Scan for the cell matching the given text and deliver its (X, Y) coordinate at center. 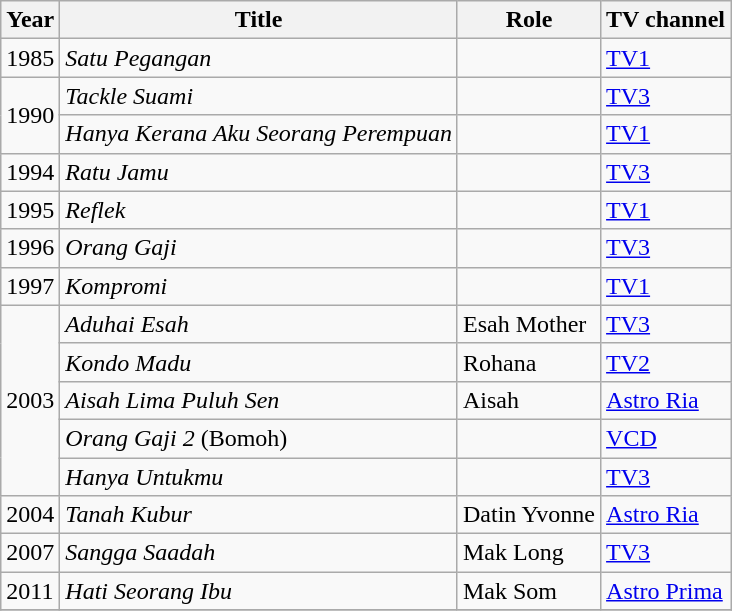
Ratu Jamu (259, 172)
Tanah Kubur (259, 515)
1996 (30, 248)
2003 (30, 400)
Satu Pegangan (259, 58)
1994 (30, 172)
Rohana (528, 362)
Hanya Untukmu (259, 477)
Aduhai Esah (259, 324)
Astro Prima (666, 591)
Aisah (528, 400)
Datin Yvonne (528, 515)
Hati Seorang Ibu (259, 591)
Aisah Lima Puluh Sen (259, 400)
2004 (30, 515)
Year (30, 20)
Hanya Kerana Aku Seorang Perempuan (259, 134)
2007 (30, 553)
Orang Gaji (259, 248)
Tackle Suami (259, 96)
Kompromi (259, 286)
1985 (30, 58)
Mak Som (528, 591)
Mak Long (528, 553)
Sangga Saadah (259, 553)
TV channel (666, 20)
2011 (30, 591)
Reflek (259, 210)
Esah Mother (528, 324)
Role (528, 20)
1990 (30, 115)
TV2 (666, 362)
Orang Gaji 2 (Bomoh) (259, 438)
VCD (666, 438)
1995 (30, 210)
1997 (30, 286)
Title (259, 20)
Kondo Madu (259, 362)
